From the cell containing the given text, extract its center point as [X, Y] coordinate. 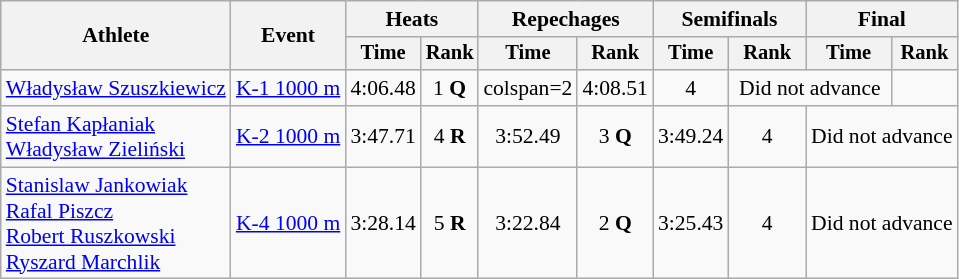
K-4 1000 m [288, 223]
Athlete [116, 36]
3:25.43 [690, 223]
colspan=2 [528, 88]
Stanislaw JankowiakRafal PiszczRobert RuszkowskiRyszard Marchlik [116, 223]
2 Q [614, 223]
Heats [412, 19]
Event [288, 36]
5 R [450, 223]
Repechages [566, 19]
Semifinals [730, 19]
3:28.14 [382, 223]
3 Q [614, 136]
4 R [450, 136]
K-1 1000 m [288, 88]
4:06.48 [382, 88]
Final [882, 19]
Stefan KapłaniakWładysław Zieliński [116, 136]
K-2 1000 m [288, 136]
1 Q [450, 88]
3:52.49 [528, 136]
3:49.24 [690, 136]
Władysław Szuszkiewicz [116, 88]
4:08.51 [614, 88]
3:22.84 [528, 223]
3:47.71 [382, 136]
